Return the (x, y) coordinate for the center point of the cell that contains the specified text.  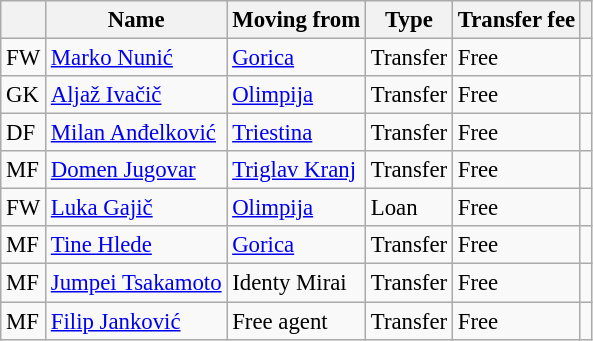
GK (24, 95)
Name (136, 20)
Triglav Kranj (296, 170)
Transfer fee (516, 20)
Tine Hlede (136, 245)
Milan Anđelković (136, 133)
Moving from (296, 20)
Aljaž Ivačič (136, 95)
Domen Jugovar (136, 170)
DF (24, 133)
Filip Janković (136, 321)
Luka Gajič (136, 208)
Jumpei Tsakamoto (136, 283)
Loan (408, 208)
Type (408, 20)
Free agent (296, 321)
Marko Nunić (136, 58)
Triestina (296, 133)
Identy Mirai (296, 283)
